Return (X, Y) of the center of cell containing provided text 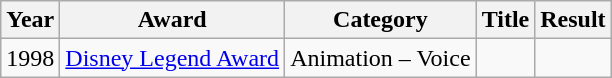
Year (30, 20)
1998 (30, 58)
Title (506, 20)
Award (172, 20)
Result (573, 20)
Disney Legend Award (172, 58)
Category (381, 20)
Animation – Voice (381, 58)
